Pinpoint the cell where the given text exists, returning its [X, Y] midpoint coordinate. 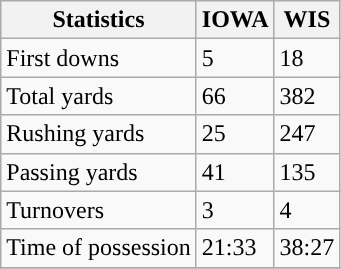
25 [235, 134]
5 [235, 58]
382 [307, 96]
18 [307, 58]
41 [235, 172]
4 [307, 210]
135 [307, 172]
Turnovers [99, 210]
Passing yards [99, 172]
Rushing yards [99, 134]
Total yards [99, 96]
Time of possession [99, 248]
38:27 [307, 248]
Statistics [99, 20]
3 [235, 210]
WIS [307, 20]
66 [235, 96]
IOWA [235, 20]
21:33 [235, 248]
First downs [99, 58]
247 [307, 134]
